Pinpoint the cell where the given text exists, returning its [x, y] midpoint coordinate. 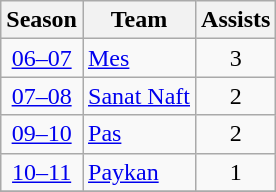
09–10 [42, 134]
Season [42, 20]
06–07 [42, 58]
Sanat Naft [138, 96]
Mes [138, 58]
Team [138, 20]
Assists [236, 20]
Paykan [138, 172]
1 [236, 172]
3 [236, 58]
Pas [138, 134]
10–11 [42, 172]
07–08 [42, 96]
